Find where the given text appears and provide that cell's center as [X, Y] coordinate. 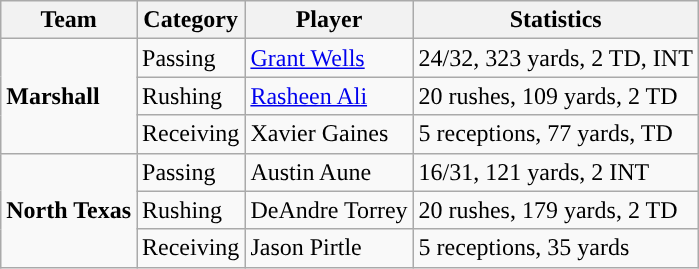
Jason Pirtle [329, 248]
Marshall [69, 96]
Austin Aune [329, 172]
5 receptions, 77 yards, TD [556, 134]
Category [190, 20]
5 receptions, 35 yards [556, 248]
24/32, 323 yards, 2 TD, INT [556, 58]
Team [69, 20]
20 rushes, 179 yards, 2 TD [556, 210]
North Texas [69, 210]
Grant Wells [329, 58]
DeAndre Torrey [329, 210]
20 rushes, 109 yards, 2 TD [556, 96]
Player [329, 20]
Rasheen Ali [329, 96]
Statistics [556, 20]
Xavier Gaines [329, 134]
16/31, 121 yards, 2 INT [556, 172]
